Search for the cell housing the specified text and yield its [x, y] center coordinate. 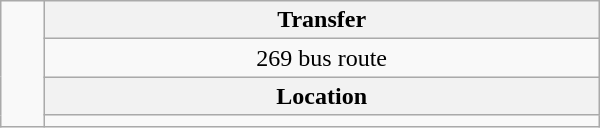
269 bus route [322, 58]
Transfer [322, 20]
Location [322, 96]
